Provide the [x, y] coordinate of the cell's center where the given text is located.  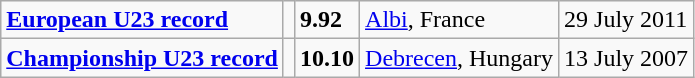
9.92 [326, 20]
European U23 record [142, 20]
29 July 2011 [626, 20]
13 July 2007 [626, 58]
Debrecen, Hungary [460, 58]
Championship U23 record [142, 58]
Albi, France [460, 20]
10.10 [326, 58]
